Output the (X, Y) coordinate of the center of the cell containing the given text.  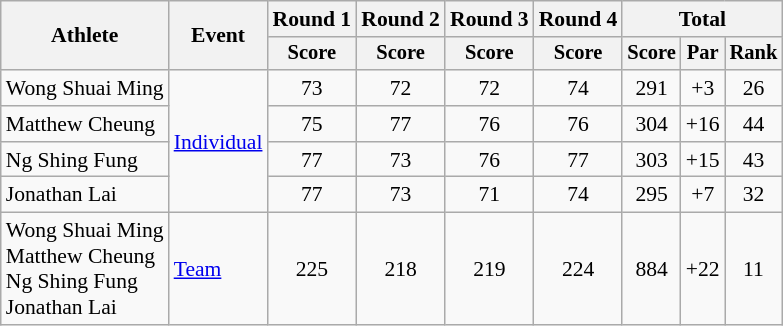
32 (754, 195)
Total (702, 19)
224 (578, 269)
884 (651, 269)
Jonathan Lai (85, 195)
43 (754, 160)
71 (490, 195)
225 (312, 269)
Round 1 (312, 19)
Round 2 (400, 19)
291 (651, 88)
303 (651, 160)
+15 (703, 160)
Wong Shuai Ming (85, 88)
Individual (218, 141)
Par (703, 54)
Round 3 (490, 19)
+7 (703, 195)
Matthew Cheung (85, 124)
+22 (703, 269)
Round 4 (578, 19)
Ng Shing Fung (85, 160)
304 (651, 124)
26 (754, 88)
75 (312, 124)
+3 (703, 88)
219 (490, 269)
44 (754, 124)
Athlete (85, 36)
Team (218, 269)
Rank (754, 54)
295 (651, 195)
+16 (703, 124)
Wong Shuai MingMatthew CheungNg Shing FungJonathan Lai (85, 269)
218 (400, 269)
11 (754, 269)
Event (218, 36)
